Identify which cell holds the provided text, then report its [x, y] central coordinate. 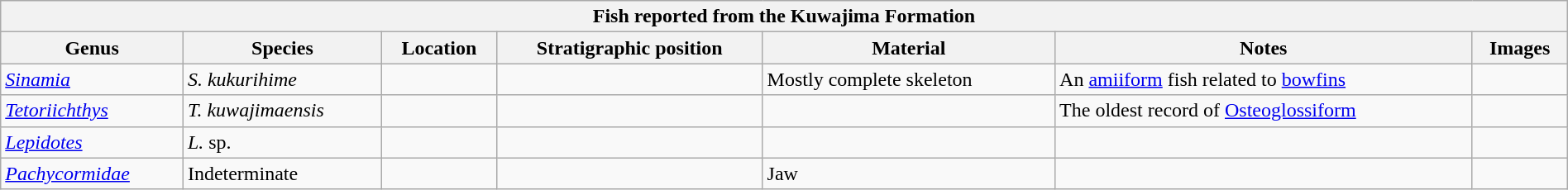
Pachycormidae [93, 173]
Indeterminate [282, 173]
S. kukurihime [282, 79]
L. sp. [282, 142]
Mostly complete skeleton [908, 79]
Images [1520, 48]
Lepidotes [93, 142]
Sinamia [93, 79]
Stratigraphic position [629, 48]
Fish reported from the Kuwajima Formation [784, 17]
Tetoriichthys [93, 111]
Genus [93, 48]
Material [908, 48]
Location [440, 48]
The oldest record of Osteoglossiform [1264, 111]
Notes [1264, 48]
Species [282, 48]
T. kuwajimaensis [282, 111]
An amiiform fish related to bowfins [1264, 79]
Jaw [908, 173]
